Capture the cell that displays the provided text and extract its [x, y] central coordinate. 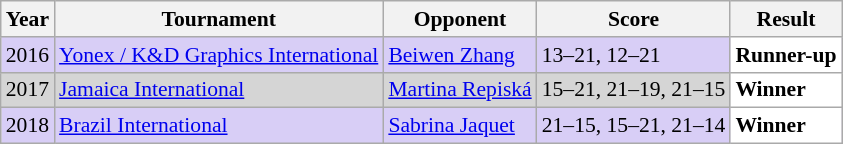
13–21, 12–21 [634, 55]
Tournament [218, 19]
Beiwen Zhang [460, 55]
2016 [28, 55]
Martina Repiská [460, 90]
Result [786, 19]
Score [634, 19]
Jamaica International [218, 90]
Yonex / K&D Graphics International [218, 55]
2018 [28, 126]
Brazil International [218, 126]
Year [28, 19]
21–15, 15–21, 21–14 [634, 126]
Runner-up [786, 55]
2017 [28, 90]
15–21, 21–19, 21–15 [634, 90]
Opponent [460, 19]
Sabrina Jaquet [460, 126]
